Output the [X, Y] coordinate of the center of the cell containing the given text.  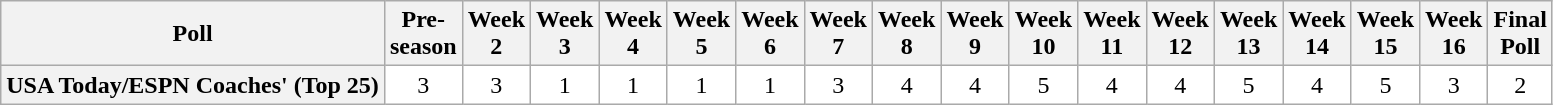
2 [1520, 85]
FinalPoll [1520, 34]
Week16 [1454, 34]
Week6 [770, 34]
USA Today/ESPN Coaches' (Top 25) [193, 85]
Week5 [701, 34]
Week8 [906, 34]
Week10 [1043, 34]
Week12 [1180, 34]
Week4 [633, 34]
Week13 [1248, 34]
Poll [193, 34]
Week7 [838, 34]
Week9 [975, 34]
Week2 [496, 34]
Week14 [1317, 34]
Week3 [565, 34]
Week11 [1112, 34]
Week15 [1385, 34]
Pre-season [423, 34]
